Return [X, Y] of the center of cell containing provided text 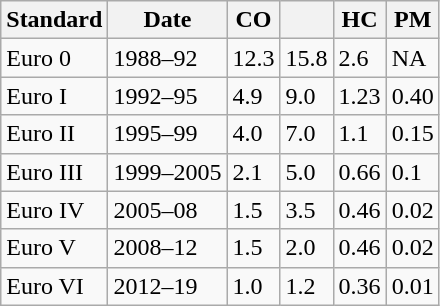
7.0 [306, 134]
Euro II [54, 134]
0.66 [360, 172]
2012–19 [168, 286]
2005–08 [168, 210]
1999–2005 [168, 172]
4.9 [254, 96]
1.2 [306, 286]
0.1 [412, 172]
5.0 [306, 172]
1988–92 [168, 58]
0.15 [412, 134]
2008–12 [168, 248]
0.36 [360, 286]
NA [412, 58]
12.3 [254, 58]
Euro III [54, 172]
Standard [54, 20]
1992–95 [168, 96]
1.0 [254, 286]
2.1 [254, 172]
CO [254, 20]
Date [168, 20]
Euro V [54, 248]
1.23 [360, 96]
Euro 0 [54, 58]
15.8 [306, 58]
2.0 [306, 248]
HC [360, 20]
Euro IV [54, 210]
Euro VI [54, 286]
3.5 [306, 210]
9.0 [306, 96]
4.0 [254, 134]
0.40 [412, 96]
PM [412, 20]
0.01 [412, 286]
1.1 [360, 134]
2.6 [360, 58]
Euro I [54, 96]
1995–99 [168, 134]
